Capture the cell that displays the provided text and extract its [X, Y] central coordinate. 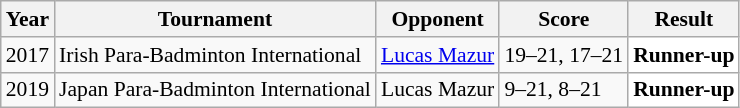
Japan Para-Badminton International [215, 90]
2019 [28, 90]
Tournament [215, 19]
9–21, 8–21 [564, 90]
Opponent [438, 19]
2017 [28, 55]
Irish Para-Badminton International [215, 55]
19–21, 17–21 [564, 55]
Result [684, 19]
Year [28, 19]
Score [564, 19]
